Scan for the cell matching the given text and deliver its (X, Y) coordinate at center. 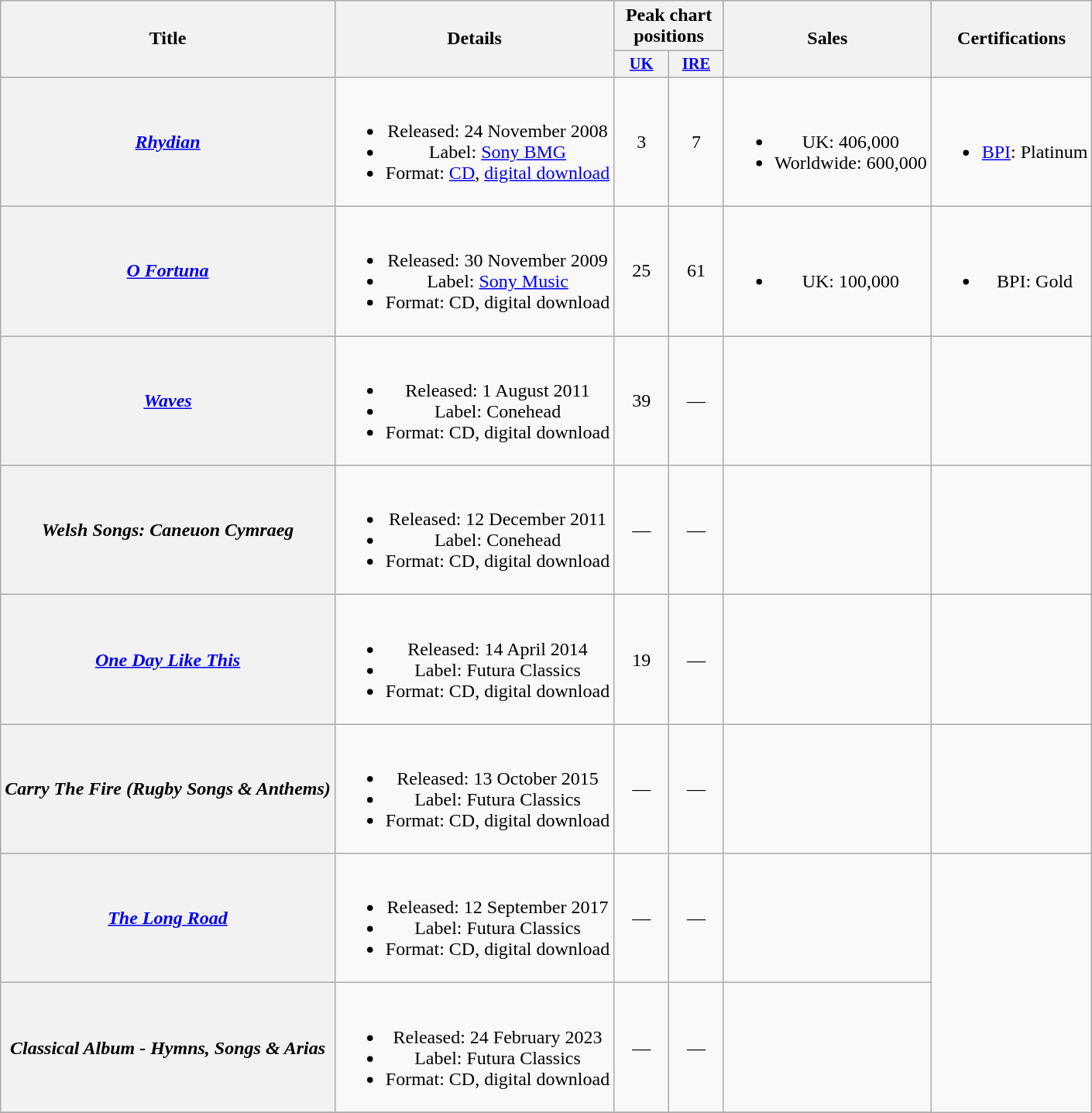
UK (641, 64)
Released: 14 April 2014Label: Futura ClassicsFormat: CD, digital download (474, 660)
39 (641, 401)
UK: 100,000 (827, 271)
Sales (827, 39)
Released: 24 November 2008Label: Sony BMGFormat: CD, digital download (474, 141)
IRE (697, 64)
Carry The Fire (Rugby Songs & Anthems) (168, 788)
The Long Road (168, 919)
One Day Like This (168, 660)
61 (697, 271)
BPI: Platinum (1011, 141)
Welsh Songs: Caneuon Cymraeg (168, 530)
19 (641, 660)
7 (697, 141)
Waves (168, 401)
Released: 13 October 2015Label: Futura ClassicsFormat: CD, digital download (474, 788)
Certifications (1011, 39)
Classical Album - Hymns, Songs & Arias (168, 1047)
Released: 1 August 2011Label: ConeheadFormat: CD, digital download (474, 401)
25 (641, 271)
Released: 30 November 2009Label: Sony MusicFormat: CD, digital download (474, 271)
3 (641, 141)
Details (474, 39)
O Fortuna (168, 271)
Released: 24 February 2023Label: Futura ClassicsFormat: CD, digital download (474, 1047)
Released: 12 December 2011Label: ConeheadFormat: CD, digital download (474, 530)
Rhydian (168, 141)
Peak chart positions (669, 26)
UK: 406,000Worldwide: 600,000 (827, 141)
Title (168, 39)
BPI: Gold (1011, 271)
Released: 12 September 2017Label: Futura ClassicsFormat: CD, digital download (474, 919)
